Return the (X, Y) coordinate for the center point of the cell that contains the specified text.  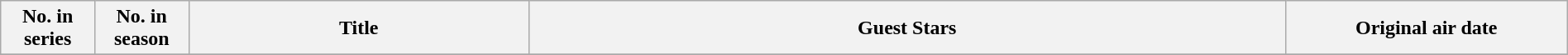
No. in series (48, 28)
No. in season (141, 28)
Title (359, 28)
Guest Stars (906, 28)
Original air date (1426, 28)
